Capture the cell that displays the provided text and extract its (x, y) central coordinate. 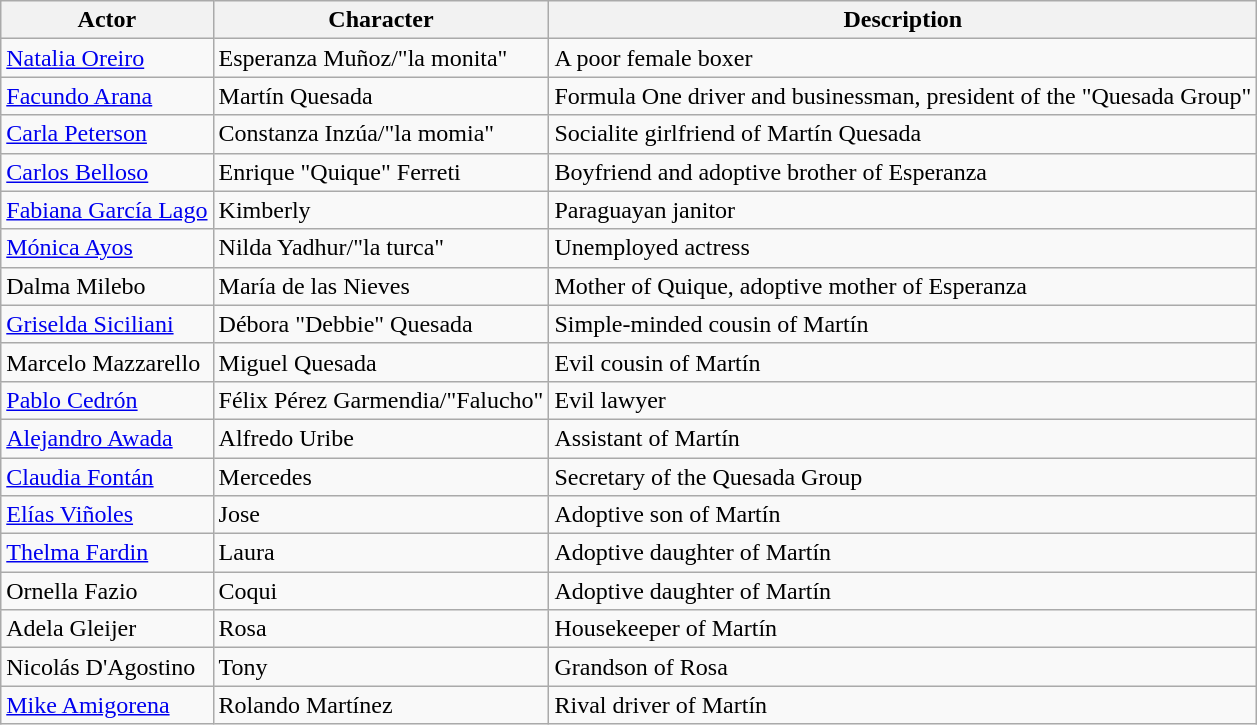
Simple-minded cousin of Martín (903, 324)
Assistant of Martín (903, 438)
Formula One driver and businessman, president of the "Quesada Group" (903, 96)
Boyfriend and adoptive brother of Esperanza (903, 172)
Housekeeper of Martín (903, 629)
Ornella Fazio (107, 591)
Kimberly (381, 210)
Alejandro Awada (107, 438)
Débora "Debbie" Quesada (381, 324)
Griselda Siciliani (107, 324)
Grandson of Rosa (903, 667)
Mike Amigorena (107, 705)
Carlos Belloso (107, 172)
Marcelo Mazzarello (107, 362)
Esperanza Muñoz/"la monita" (381, 58)
Thelma Fardin (107, 553)
Rosa (381, 629)
Unemployed actress (903, 248)
A poor female boxer (903, 58)
Martín Quesada (381, 96)
Mother of Quique, adoptive mother of Esperanza (903, 286)
Actor (107, 20)
Mercedes (381, 477)
Laura (381, 553)
Fabiana García Lago (107, 210)
Félix Pérez Garmendia/"Falucho" (381, 400)
Mónica Ayos (107, 248)
Miguel Quesada (381, 362)
Alfredo Uribe (381, 438)
Socialite girlfriend of Martín Quesada (903, 134)
Secretary of the Quesada Group (903, 477)
Adoptive son of Martín (903, 515)
Rival driver of Martín (903, 705)
Dalma Milebo (107, 286)
Nicolás D'Agostino (107, 667)
Constanza Inzúa/"la momia" (381, 134)
María de las Nieves (381, 286)
Carla Peterson (107, 134)
Paraguayan janitor (903, 210)
Enrique "Quique" Ferreti (381, 172)
Jose (381, 515)
Pablo Cedrón (107, 400)
Natalia Oreiro (107, 58)
Facundo Arana (107, 96)
Tony (381, 667)
Evil cousin of Martín (903, 362)
Nilda Yadhur/"la turca" (381, 248)
Coqui (381, 591)
Character (381, 20)
Adela Gleijer (107, 629)
Description (903, 20)
Evil lawyer (903, 400)
Rolando Martínez (381, 705)
Elías Viñoles (107, 515)
Claudia Fontán (107, 477)
